For the text-containing cell, return its midpoint in (x, y) coordinate format. 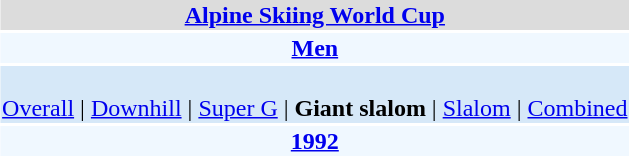
Alpine Skiing World Cup (315, 15)
Overall | Downhill | Super G | Giant slalom | Slalom | Combined (315, 94)
Men (315, 48)
1992 (315, 141)
